Output the (X, Y) coordinate of the center of the cell containing the given text.  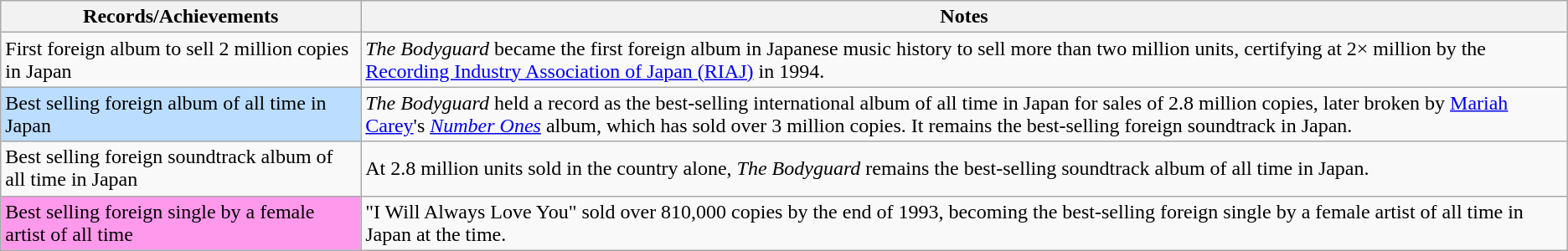
At 2.8 million units sold in the country alone, The Bodyguard remains the best-selling soundtrack album of all time in Japan. (965, 169)
Best selling foreign single by a female artist of all time (181, 223)
Best selling foreign soundtrack album of all time in Japan (181, 169)
Records/Achievements (181, 17)
First foreign album to sell 2 million copies in Japan (181, 60)
Notes (965, 17)
Best selling foreign album of all time in Japan (181, 114)
